Capture the cell that displays the provided text and extract its (X, Y) central coordinate. 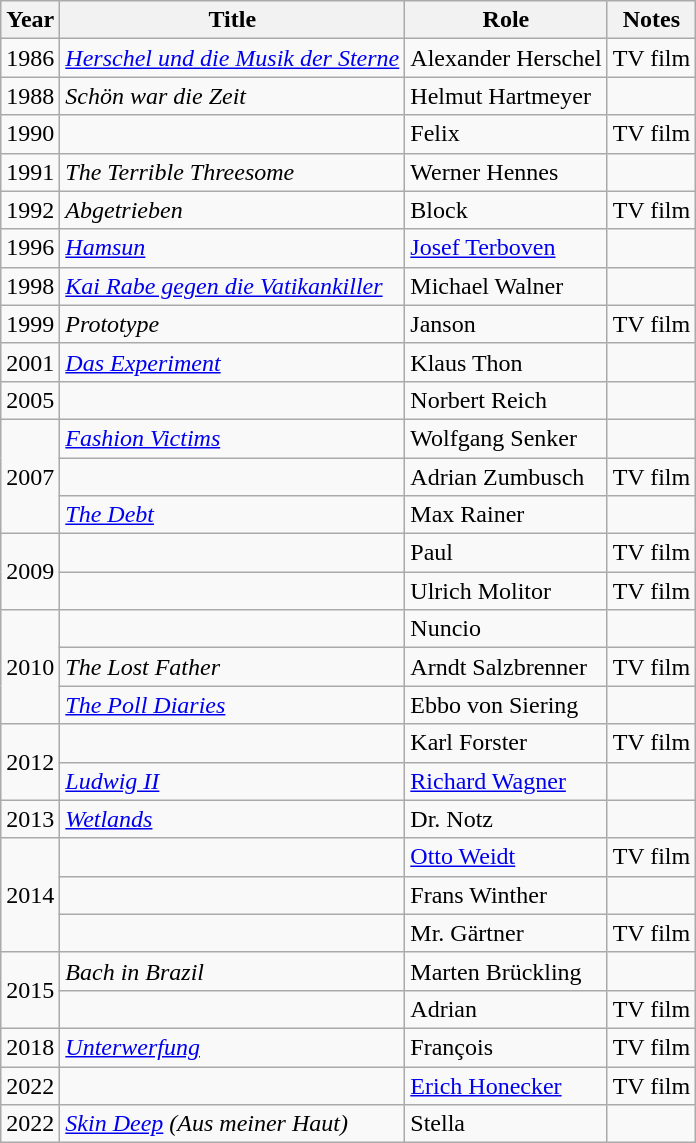
Arndt Salzbrenner (506, 667)
Norbert Reich (506, 400)
Karl Forster (506, 743)
Das Experiment (232, 362)
Abgetrieben (232, 210)
1991 (30, 172)
Adrian Zumbusch (506, 477)
2014 (30, 895)
Schön war die Zeit (232, 96)
2005 (30, 400)
Fashion Victims (232, 438)
Mr. Gärtner (506, 933)
Erich Honecker (506, 1085)
Werner Hennes (506, 172)
The Poll Diaries (232, 705)
Paul (506, 553)
Janson (506, 324)
1996 (30, 248)
Nuncio (506, 629)
Felix (506, 134)
1999 (30, 324)
The Debt (232, 515)
Skin Deep (Aus meiner Haut) (232, 1124)
Ludwig II (232, 781)
Role (506, 20)
Richard Wagner (506, 781)
Wetlands (232, 819)
Adrian (506, 1009)
Prototype (232, 324)
Hamsun (232, 248)
2013 (30, 819)
Marten Brückling (506, 971)
2015 (30, 990)
The Lost Father (232, 667)
Alexander Herschel (506, 58)
Michael Walner (506, 286)
2010 (30, 667)
Title (232, 20)
Dr. Notz (506, 819)
Herschel und die Musik der Sterne (232, 58)
Frans Winther (506, 895)
Year (30, 20)
Josef Terboven (506, 248)
Notes (652, 20)
Kai Rabe gegen die Vatikankiller (232, 286)
1998 (30, 286)
1992 (30, 210)
Helmut Hartmeyer (506, 96)
2007 (30, 476)
1988 (30, 96)
Bach in Brazil (232, 971)
Block (506, 210)
Ebbo von Siering (506, 705)
1990 (30, 134)
2018 (30, 1047)
2009 (30, 572)
Otto Weidt (506, 857)
1986 (30, 58)
The Terrible Threesome (232, 172)
Ulrich Molitor (506, 591)
Stella (506, 1124)
Klaus Thon (506, 362)
Max Rainer (506, 515)
2012 (30, 762)
Wolfgang Senker (506, 438)
2001 (30, 362)
François (506, 1047)
Unterwerfung (232, 1047)
